Determine the (x, y) coordinate at the center of the cell enclosing the given text.  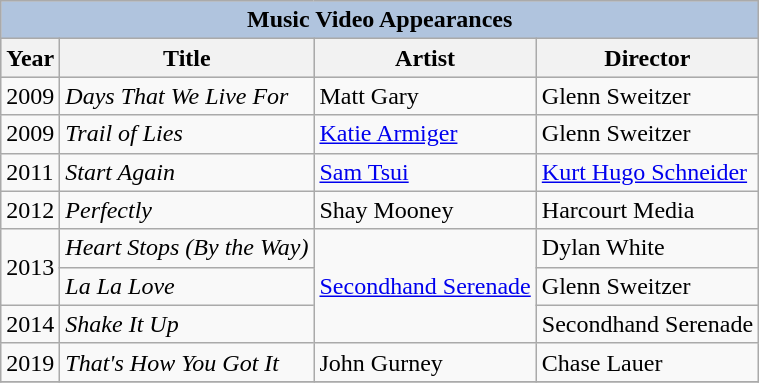
2014 (30, 324)
John Gurney (425, 362)
Perfectly (187, 210)
Days That We Live For (187, 96)
Year (30, 58)
Artist (425, 58)
Heart Stops (By the Way) (187, 248)
Director (647, 58)
Dylan White (647, 248)
Shake It Up (187, 324)
Chase Lauer (647, 362)
Matt Gary (425, 96)
2013 (30, 267)
Kurt Hugo Schneider (647, 172)
Katie Armiger (425, 134)
La La Love (187, 286)
Sam Tsui (425, 172)
Start Again (187, 172)
2019 (30, 362)
Music Video Appearances (380, 20)
2011 (30, 172)
That's How You Got It (187, 362)
Shay Mooney (425, 210)
Harcourt Media (647, 210)
Title (187, 58)
Trail of Lies (187, 134)
2012 (30, 210)
